Scan for the cell matching the given text and deliver its (x, y) coordinate at center. 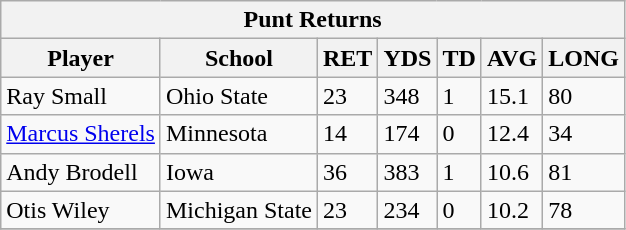
Minnesota (238, 134)
36 (347, 172)
34 (584, 134)
LONG (584, 58)
Iowa (238, 172)
12.4 (512, 134)
Michigan State (238, 210)
RET (347, 58)
Ray Small (81, 96)
15.1 (512, 96)
81 (584, 172)
Ohio State (238, 96)
Punt Returns (313, 20)
383 (408, 172)
AVG (512, 58)
10.6 (512, 172)
Player (81, 58)
348 (408, 96)
80 (584, 96)
78 (584, 210)
TD (459, 58)
School (238, 58)
Otis Wiley (81, 210)
Marcus Sherels (81, 134)
14 (347, 134)
174 (408, 134)
10.2 (512, 210)
YDS (408, 58)
234 (408, 210)
Andy Brodell (81, 172)
